Determine the [X, Y] coordinate at the center of the cell enclosing the given text.  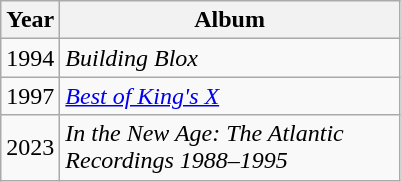
Building Blox [230, 58]
Year [30, 20]
1997 [30, 96]
In the New Age: The Atlantic Recordings 1988–1995 [230, 148]
Best of King's X [230, 96]
1994 [30, 58]
Album [230, 20]
2023 [30, 148]
